Detect which cell encompasses the target text, then output its (X, Y) center coordinate. 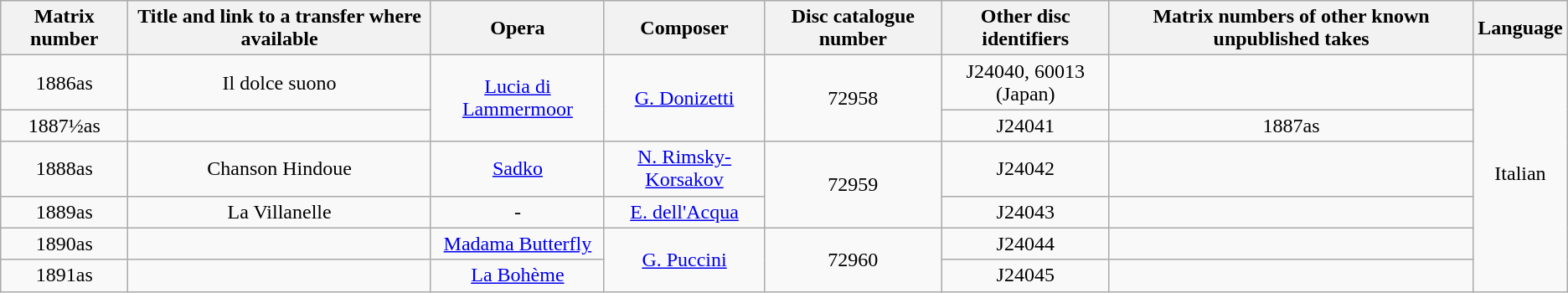
Language (1521, 28)
1889as (64, 212)
1887as (1291, 126)
J24045 (1025, 275)
Madama Butterfly (518, 244)
1890as (64, 244)
- (518, 212)
72959 (853, 184)
72958 (853, 99)
G. Donizetti (683, 99)
Title and link to a transfer where available (280, 28)
J24043 (1025, 212)
La Villanelle (280, 212)
J24040, 60013 (Japan) (1025, 82)
Lucia di Lammermoor (518, 99)
Italian (1521, 173)
Opera (518, 28)
G. Puccini (683, 260)
Matrix number (64, 28)
Chanson Hindoue (280, 169)
J24041 (1025, 126)
1891as (64, 275)
Disc catalogue number (853, 28)
72960 (853, 260)
J24042 (1025, 169)
La Bohème (518, 275)
N. Rimsky-Korsakov (683, 169)
Matrix numbers of other known unpublished takes (1291, 28)
Composer (683, 28)
1888as (64, 169)
Sadko (518, 169)
J24044 (1025, 244)
1886as (64, 82)
Other disc identifiers (1025, 28)
1887½as (64, 126)
Il dolce suono (280, 82)
E. dell'Acqua (683, 212)
